Detect which cell encompasses the target text, then output its [X, Y] center coordinate. 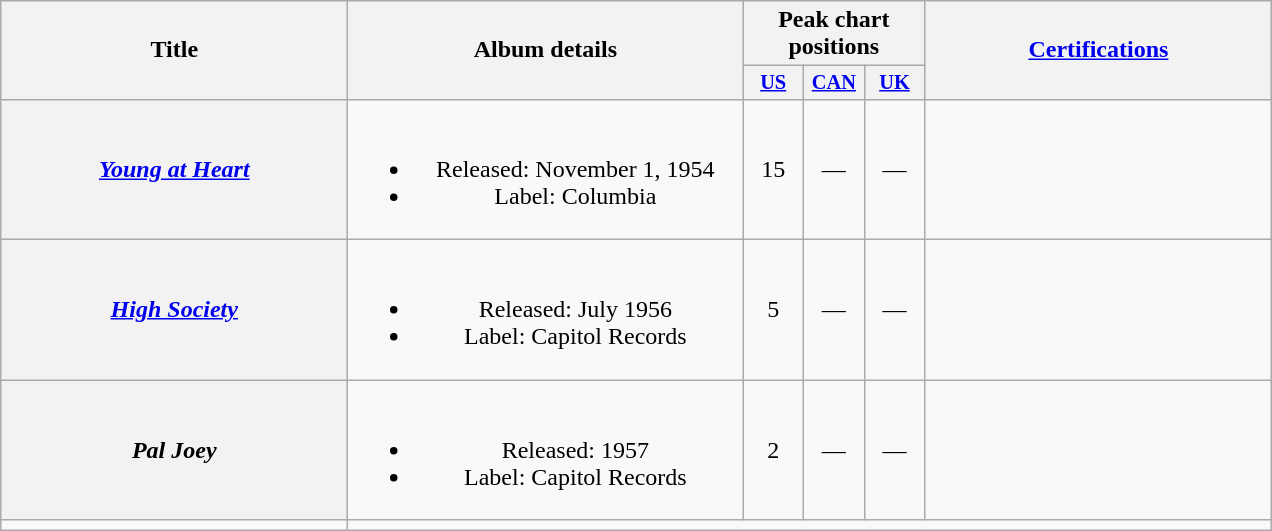
Pal Joey [174, 450]
Album details [546, 50]
Title [174, 50]
High Society [174, 310]
Released: 1957Label: Capitol Records [546, 450]
Released: November 1, 1954Label: Columbia [546, 169]
Released: July 1956Label: Capitol Records [546, 310]
US [774, 83]
2 [774, 450]
Certifications [1098, 50]
Peak chart positions [834, 34]
CAN [834, 83]
Young at Heart [174, 169]
UK [894, 83]
15 [774, 169]
5 [774, 310]
